Pinpoint the cell where the given text exists, returning its [x, y] midpoint coordinate. 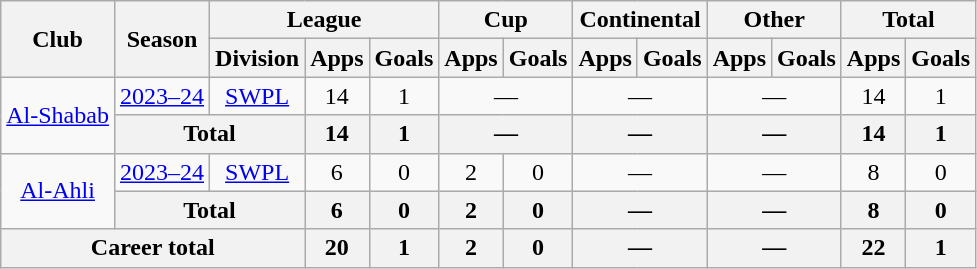
Club [58, 39]
Al-Ahli [58, 191]
Career total [153, 248]
League [324, 20]
22 [873, 248]
Cup [506, 20]
Season [162, 39]
Other [774, 20]
20 [337, 248]
Division [258, 58]
Continental [640, 20]
Al-Shabab [58, 115]
